Return [X, Y] of the center of cell containing provided text 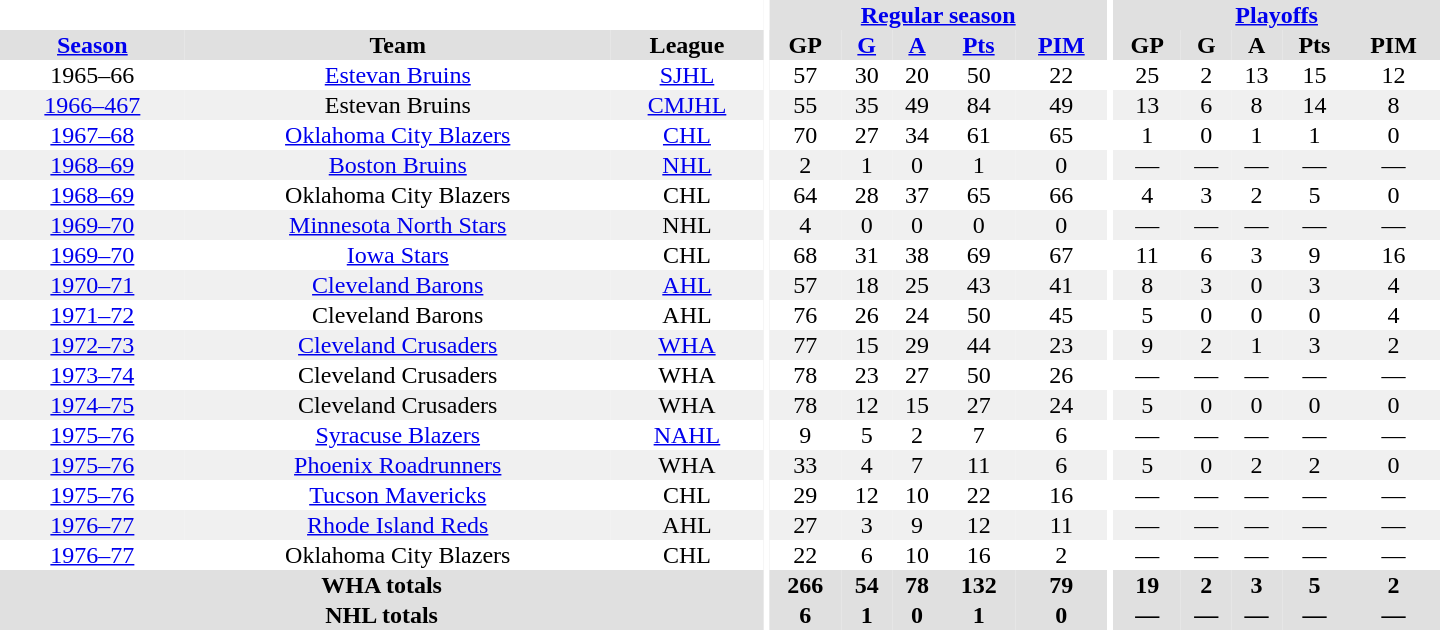
Syracuse Blazers [398, 435]
38 [917, 255]
Minnesota North Stars [398, 225]
Phoenix Roadrunners [398, 465]
64 [806, 195]
45 [1062, 315]
1967–68 [92, 135]
1971–72 [92, 315]
Playoffs [1276, 15]
WHA totals [382, 585]
League [687, 45]
79 [1062, 585]
NHL totals [382, 615]
20 [917, 75]
266 [806, 585]
77 [806, 345]
33 [806, 465]
Boston Bruins [398, 165]
66 [1062, 195]
34 [917, 135]
1972–73 [92, 345]
54 [867, 585]
1966–467 [92, 105]
84 [978, 105]
Season [92, 45]
1970–71 [92, 285]
Tucson Mavericks [398, 495]
Rhode Island Reds [398, 525]
69 [978, 255]
NAHL [687, 435]
30 [867, 75]
CMJHL [687, 105]
55 [806, 105]
19 [1147, 585]
70 [806, 135]
41 [1062, 285]
43 [978, 285]
Iowa Stars [398, 255]
Regular season [938, 15]
76 [806, 315]
1965–66 [92, 75]
1973–74 [92, 375]
SJHL [687, 75]
37 [917, 195]
31 [867, 255]
67 [1062, 255]
28 [867, 195]
14 [1314, 105]
35 [867, 105]
18 [867, 285]
68 [806, 255]
44 [978, 345]
1974–75 [92, 405]
61 [978, 135]
132 [978, 585]
Team [398, 45]
